Output the (x, y) coordinate of the center of the cell containing the given text.  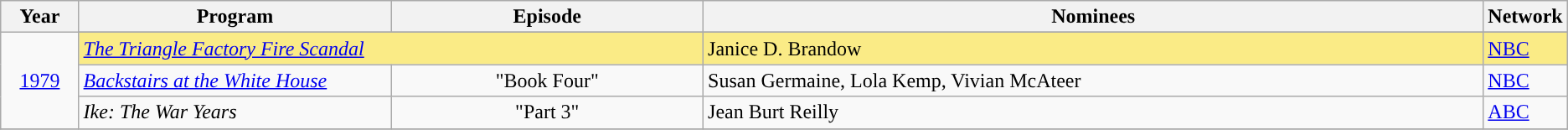
"Book Four" (548, 81)
Backstairs at the White House (235, 81)
Ike: The War Years (235, 112)
The Triangle Factory Fire Scandal (391, 49)
Jean Burt Reilly (1094, 112)
Susan Germaine, Lola Kemp, Vivian McAteer (1094, 81)
Nominees (1094, 17)
Janice D. Brandow (1094, 49)
Network (1525, 17)
ABC (1525, 112)
Episode (548, 17)
Year (40, 17)
Program (235, 17)
"Part 3" (548, 112)
1979 (40, 81)
